Provide the [x, y] coordinate of the cell's center where the given text is located.  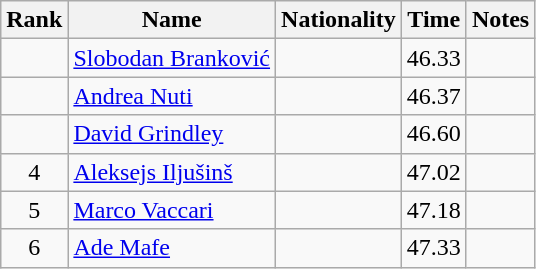
Andrea Nuti [172, 96]
47.33 [434, 248]
46.60 [434, 134]
Marco Vaccari [172, 210]
Aleksejs Iljušinš [172, 172]
46.37 [434, 96]
6 [34, 248]
Name [172, 20]
47.18 [434, 210]
47.02 [434, 172]
Ade Mafe [172, 248]
Slobodan Branković [172, 58]
4 [34, 172]
5 [34, 210]
46.33 [434, 58]
Rank [34, 20]
Nationality [339, 20]
Notes [500, 20]
David Grindley [172, 134]
Time [434, 20]
